Capture the cell that displays the provided text and extract its [X, Y] central coordinate. 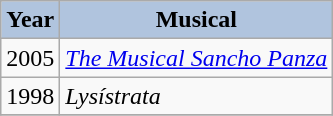
Musical [196, 20]
The Musical Sancho Panza [196, 58]
Year [30, 20]
1998 [30, 96]
Lysístrata [196, 96]
2005 [30, 58]
